From the cell containing the given text, extract its center point as [x, y] coordinate. 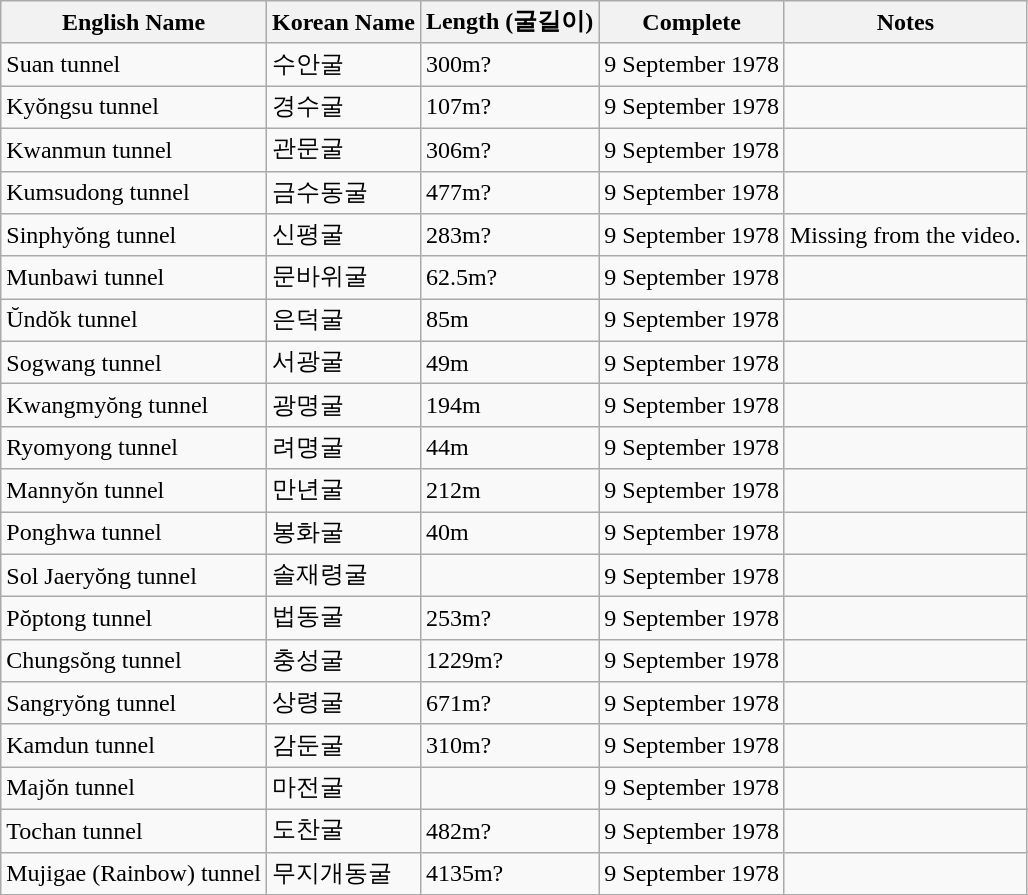
212m [509, 490]
Kyŏngsu tunnel [134, 108]
Munbawi tunnel [134, 278]
Majŏn tunnel [134, 788]
려명굴 [343, 448]
671m? [509, 704]
62.5m? [509, 278]
문바위굴 [343, 278]
경수굴 [343, 108]
감둔굴 [343, 746]
마전굴 [343, 788]
도찬굴 [343, 830]
477m? [509, 192]
4135m? [509, 874]
충성굴 [343, 660]
만년굴 [343, 490]
Ponghwa tunnel [134, 534]
1229m? [509, 660]
솔재령굴 [343, 576]
310m? [509, 746]
Complete [692, 22]
283m? [509, 236]
Tochan tunnel [134, 830]
은덕굴 [343, 320]
상령굴 [343, 704]
49m [509, 362]
법동굴 [343, 618]
194m [509, 406]
44m [509, 448]
300m? [509, 64]
Pŏptong tunnel [134, 618]
Chungsŏng tunnel [134, 660]
306m? [509, 150]
Sangryŏng tunnel [134, 704]
Korean Name [343, 22]
Sinphyŏng tunnel [134, 236]
253m? [509, 618]
Length (굴길이) [509, 22]
Kwangmyŏng tunnel [134, 406]
Ryomyong tunnel [134, 448]
무지개동굴 [343, 874]
85m [509, 320]
107m? [509, 108]
Missing from the video. [905, 236]
Mannyŏn tunnel [134, 490]
금수동굴 [343, 192]
Suan tunnel [134, 64]
광명굴 [343, 406]
신평굴 [343, 236]
40m [509, 534]
Sol Jaeryŏng tunnel [134, 576]
Sogwang tunnel [134, 362]
Ŭndŏk tunnel [134, 320]
Notes [905, 22]
서광굴 [343, 362]
Kamdun tunnel [134, 746]
관문굴 [343, 150]
English Name [134, 22]
Kumsudong tunnel [134, 192]
수안굴 [343, 64]
Kwanmun tunnel [134, 150]
Mujigae (Rainbow) tunnel [134, 874]
482m? [509, 830]
봉화굴 [343, 534]
